From the cell containing the given text, extract its center point as [X, Y] coordinate. 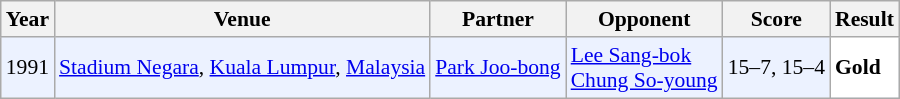
Year [28, 19]
Venue [242, 19]
15–7, 15–4 [776, 68]
Partner [498, 19]
1991 [28, 68]
Result [864, 19]
Opponent [644, 19]
Score [776, 19]
Park Joo-bong [498, 68]
Gold [864, 68]
Lee Sang-bok Chung So-young [644, 68]
Stadium Negara, Kuala Lumpur, Malaysia [242, 68]
